Extract the (X, Y) coordinate from the center of the cell holding the provided text.  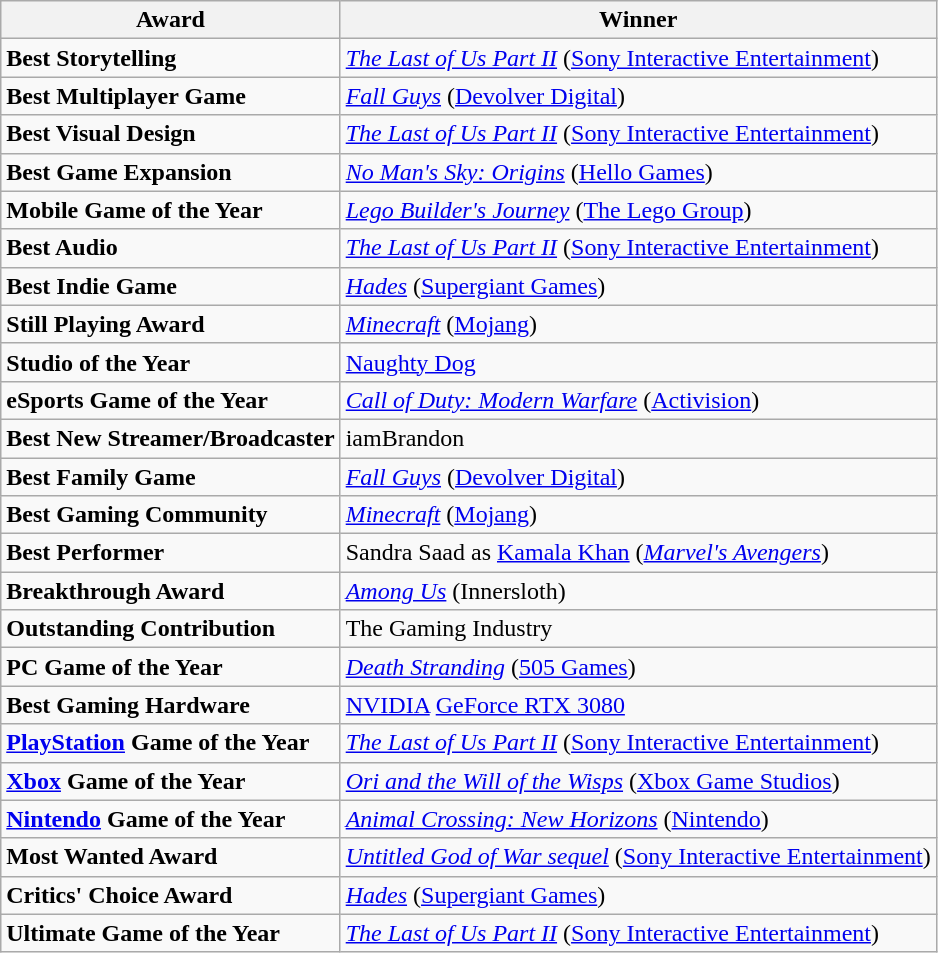
PC Game of the Year (170, 667)
Xbox Game of the Year (170, 781)
Breakthrough Award (170, 591)
Among Us (Innersloth) (638, 591)
Ori and the Will of the Wisps (Xbox Game Studios) (638, 781)
Nintendo Game of the Year (170, 819)
Outstanding Contribution (170, 629)
No Man's Sky: Origins (Hello Games) (638, 172)
Death Stranding (505 Games) (638, 667)
Lego Builder's Journey (The Lego Group) (638, 210)
Naughty Dog (638, 362)
NVIDIA GeForce RTX 3080 (638, 705)
Untitled God of War sequel (Sony Interactive Entertainment) (638, 857)
PlayStation Game of the Year (170, 743)
Best Visual Design (170, 134)
Ultimate Game of the Year (170, 933)
Most Wanted Award (170, 857)
Best Game Expansion (170, 172)
Best Performer (170, 553)
Best Indie Game (170, 286)
Best Family Game (170, 477)
Animal Crossing: New Horizons (Nintendo) (638, 819)
Best New Streamer/Broadcaster (170, 438)
eSports Game of the Year (170, 400)
Studio of the Year (170, 362)
iamBrandon (638, 438)
The Gaming Industry (638, 629)
Best Storytelling (170, 58)
Award (170, 20)
Best Gaming Hardware (170, 705)
Best Gaming Community (170, 515)
Sandra Saad as Kamala Khan (Marvel's Avengers) (638, 553)
Best Audio (170, 248)
Winner (638, 20)
Call of Duty: Modern Warfare (Activision) (638, 400)
Mobile Game of the Year (170, 210)
Best Multiplayer Game (170, 96)
Still Playing Award (170, 324)
Critics' Choice Award (170, 895)
